From the cell containing the given text, extract its center point as (x, y) coordinate. 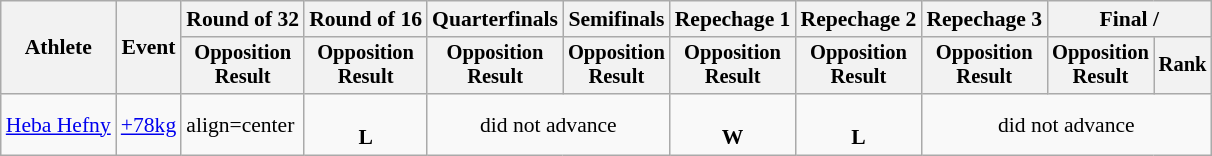
align=center (242, 124)
Rank (1183, 66)
Repechage 2 (858, 19)
Final / (1129, 19)
Repechage 3 (984, 19)
W (733, 124)
Heba Hefny (58, 124)
Semifinals (616, 19)
Event (148, 48)
Round of 16 (366, 19)
Round of 32 (242, 19)
Repechage 1 (733, 19)
Quarterfinals (495, 19)
+78kg (148, 124)
Athlete (58, 48)
